Detect which cell encompasses the target text, then output its [x, y] center coordinate. 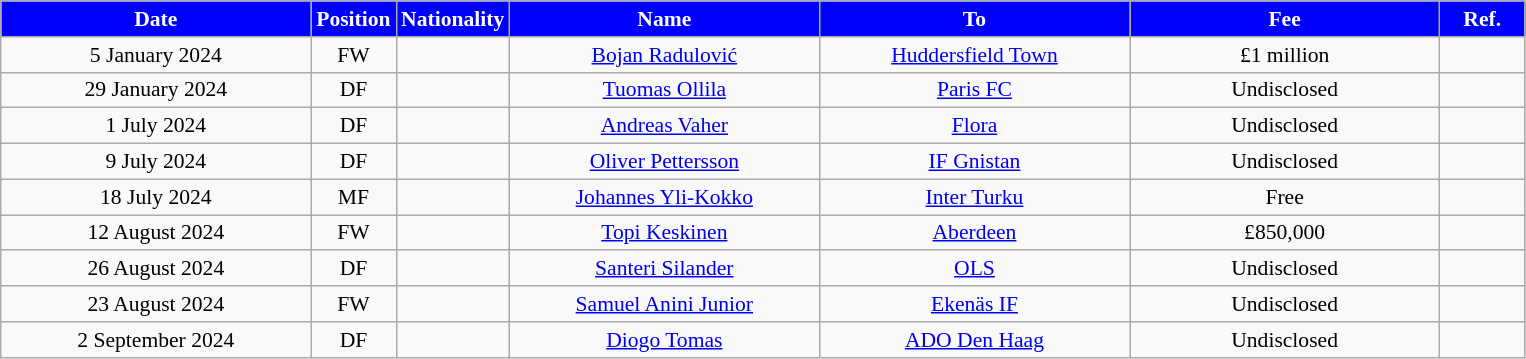
Inter Turku [974, 197]
Oliver Pettersson [664, 162]
Paris FC [974, 90]
Nationality [452, 19]
1 July 2024 [156, 126]
Ekenäs IF [974, 304]
Santeri Silander [664, 269]
29 January 2024 [156, 90]
Ref. [1482, 19]
Position [354, 19]
26 August 2024 [156, 269]
12 August 2024 [156, 233]
18 July 2024 [156, 197]
Huddersfield Town [974, 55]
9 July 2024 [156, 162]
Free [1285, 197]
To [974, 19]
IF Gnistan [974, 162]
Johannes Yli-Kokko [664, 197]
Diogo Tomas [664, 340]
Date [156, 19]
Flora [974, 126]
Andreas Vaher [664, 126]
Samuel Anini Junior [664, 304]
Tuomas Ollila [664, 90]
Fee [1285, 19]
Aberdeen [974, 233]
ADO Den Haag [974, 340]
2 September 2024 [156, 340]
Bojan Radulović [664, 55]
£850,000 [1285, 233]
23 August 2024 [156, 304]
MF [354, 197]
Name [664, 19]
£1 million [1285, 55]
OLS [974, 269]
5 January 2024 [156, 55]
Topi Keskinen [664, 233]
